Output the [x, y] coordinate of the center of the cell containing the given text.  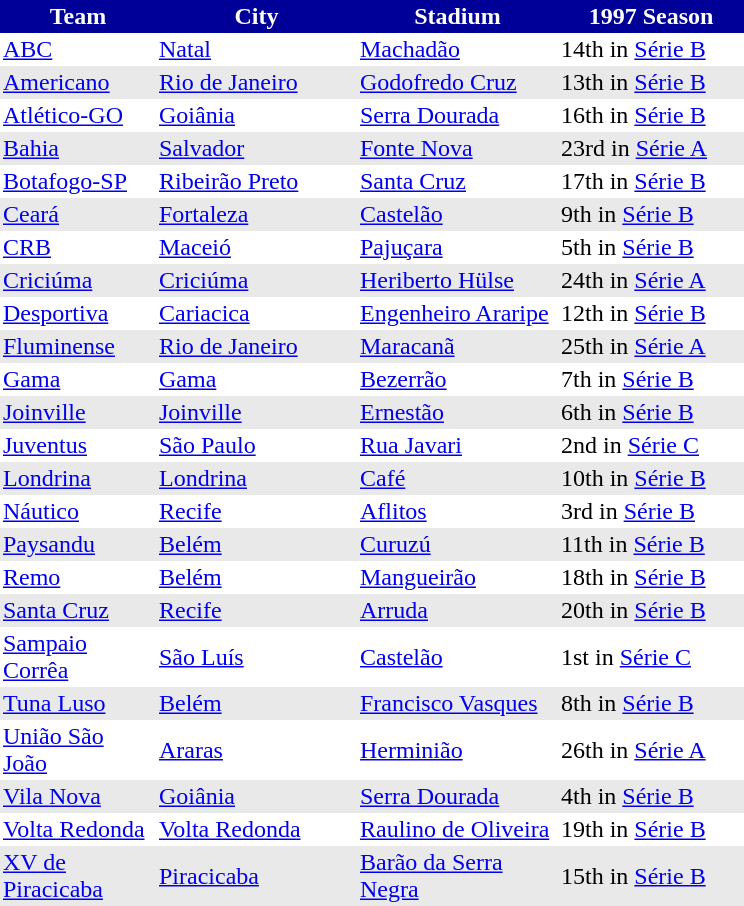
15th in Série B [651, 876]
13th in Série B [651, 82]
Remo [78, 578]
1st in Série C [651, 657]
Arruda [458, 610]
25th in Série A [651, 346]
Náutico [78, 512]
18th in Série B [651, 578]
Bezerrão [458, 380]
14th in Série B [651, 50]
Sampaio Corrêa [78, 657]
17th in Série B [651, 182]
11th in Série B [651, 544]
Godofredo Cruz [458, 82]
2nd in Série C [651, 446]
Americano [78, 82]
3rd in Série B [651, 512]
Cariacica [256, 314]
Ribeirão Preto [256, 182]
Mangueirão [458, 578]
1997 Season [651, 16]
Fortaleza [256, 214]
Heriberto Hülse [458, 280]
Botafogo-SP [78, 182]
Aflitos [458, 512]
9th in Série B [651, 214]
Café [458, 478]
São Paulo [256, 446]
CRB [78, 248]
Juventus [78, 446]
Barão da Serra Negra [458, 876]
20th in Série B [651, 610]
23rd in Série A [651, 148]
Piracicaba [256, 876]
Atlético-GO [78, 116]
Bahia [78, 148]
10th in Série B [651, 478]
7th in Série B [651, 380]
26th in Série A [651, 750]
24th in Série A [651, 280]
Machadão [458, 50]
Fluminense [78, 346]
XV de Piracicaba [78, 876]
12th in Série B [651, 314]
Maceió [256, 248]
Vila Nova [78, 796]
Ernestão [458, 412]
19th in Série B [651, 830]
Fonte Nova [458, 148]
Desportiva [78, 314]
5th in Série B [651, 248]
Curuzú [458, 544]
Araras [256, 750]
Natal [256, 50]
São Luís [256, 657]
Pajuçara [458, 248]
União São João [78, 750]
Paysandu [78, 544]
Ceará [78, 214]
Rua Javari [458, 446]
City [256, 16]
Herminião [458, 750]
Raulino de Oliveira [458, 830]
4th in Série B [651, 796]
Maracanã [458, 346]
ABC [78, 50]
Team [78, 16]
Engenheiro Araripe [458, 314]
Tuna Luso [78, 704]
8th in Série B [651, 704]
16th in Série B [651, 116]
Salvador [256, 148]
Francisco Vasques [458, 704]
6th in Série B [651, 412]
Stadium [458, 16]
